Search for the cell housing the specified text and yield its (X, Y) center coordinate. 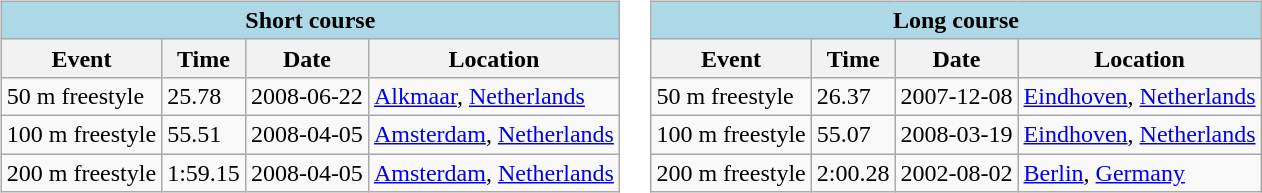
55.07 (853, 134)
2002-08-02 (956, 173)
2008-06-22 (306, 96)
Long course (956, 20)
2007-12-08 (956, 96)
2:00.28 (853, 173)
25.78 (204, 96)
Short course (310, 20)
1:59.15 (204, 173)
Berlin, Germany (1140, 173)
26.37 (853, 96)
55.51 (204, 134)
Alkmaar, Netherlands (494, 96)
2008-03-19 (956, 134)
